Extract the [x, y] coordinate from the center of the cell holding the provided text.  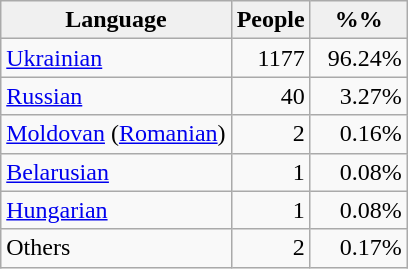
1177 [270, 58]
Belarusian [116, 172]
Hungarian [116, 210]
96.24% [358, 58]
Ukrainian [116, 58]
0.17% [358, 248]
Moldovan (Romanian) [116, 134]
Others [116, 248]
40 [270, 96]
Language [116, 20]
0.16% [358, 134]
3.27% [358, 96]
Russian [116, 96]
%% [358, 20]
People [270, 20]
